Find where the given text appears and provide that cell's center as [x, y] coordinate. 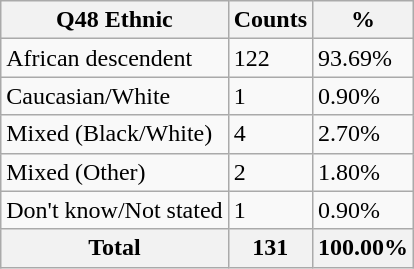
100.00% [364, 248]
Mixed (Other) [114, 172]
2.70% [364, 134]
Mixed (Black/White) [114, 134]
2 [270, 172]
4 [270, 134]
Don't know/Not stated [114, 210]
Q48 Ethnic [114, 20]
122 [270, 58]
% [364, 20]
1.80% [364, 172]
Total [114, 248]
Counts [270, 20]
131 [270, 248]
93.69% [364, 58]
African descendent [114, 58]
Caucasian/White [114, 96]
